Return the [X, Y] coordinate for the center point of the cell that contains the specified text.  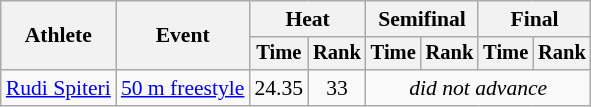
Semifinal [422, 19]
50 m freestyle [183, 88]
24.35 [278, 88]
Athlete [58, 36]
Rudi Spiteri [58, 88]
Heat [307, 19]
Event [183, 36]
Final [534, 19]
33 [337, 88]
did not advance [478, 88]
